Return [X, Y] of the center of cell containing provided text 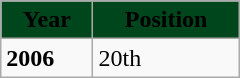
20th [166, 58]
2006 [47, 58]
Position [166, 20]
Year [47, 20]
